For the text-containing cell, return its midpoint in [X, Y] coordinate format. 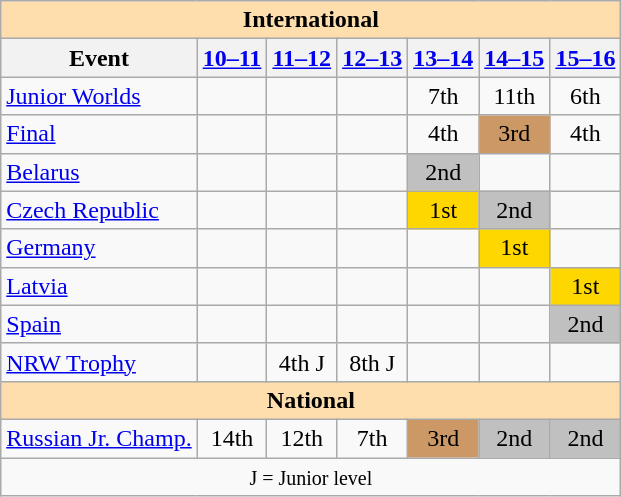
12–13 [372, 58]
J = Junior level [311, 477]
13–14 [444, 58]
Final [99, 134]
14th [232, 438]
NRW Trophy [99, 362]
12th [302, 438]
Belarus [99, 172]
14–15 [514, 58]
10–11 [232, 58]
National [311, 400]
6th [586, 96]
15–16 [586, 58]
4th J [302, 362]
Latvia [99, 286]
8th J [372, 362]
International [311, 20]
Russian Jr. Champ. [99, 438]
Event [99, 58]
Junior Worlds [99, 96]
11–12 [302, 58]
Spain [99, 324]
Czech Republic [99, 210]
Germany [99, 248]
11th [514, 96]
